Pinpoint the cell where the given text exists, returning its [X, Y] midpoint coordinate. 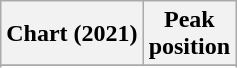
Chart (2021) [72, 34]
Peakposition [189, 34]
